Return the [X, Y] coordinate for the center point of the cell that contains the specified text.  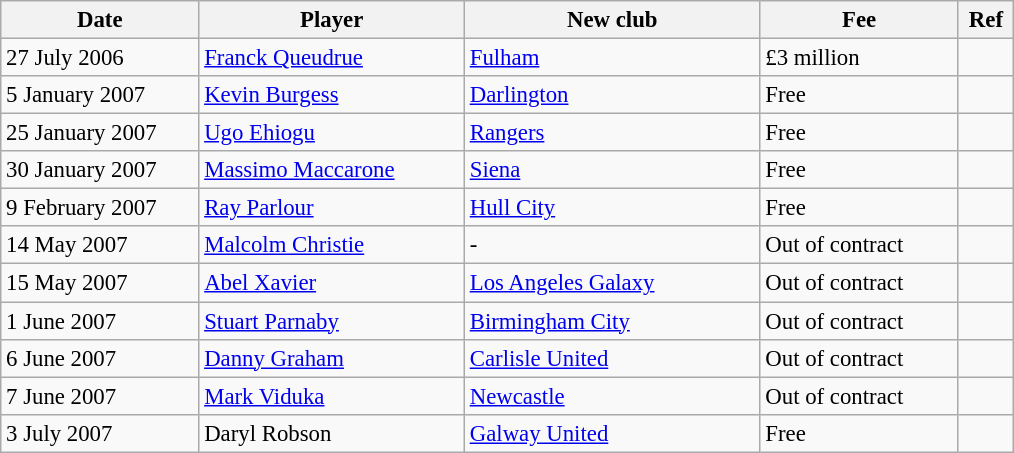
Hull City [612, 208]
Stuart Parnaby [332, 321]
Fulham [612, 58]
Player [332, 20]
1 June 2007 [100, 321]
Massimo Maccarone [332, 170]
30 January 2007 [100, 170]
Los Angeles Galaxy [612, 283]
Fee [859, 20]
14 May 2007 [100, 245]
25 January 2007 [100, 133]
£3 million [859, 58]
New club [612, 20]
Galway United [612, 433]
7 June 2007 [100, 396]
27 July 2006 [100, 58]
Date [100, 20]
3 July 2007 [100, 433]
Darlington [612, 95]
Kevin Burgess [332, 95]
5 January 2007 [100, 95]
Abel Xavier [332, 283]
Newcastle [612, 396]
15 May 2007 [100, 283]
Birmingham City [612, 321]
9 February 2007 [100, 208]
Malcolm Christie [332, 245]
Rangers [612, 133]
Carlisle United [612, 358]
Ray Parlour [332, 208]
Danny Graham [332, 358]
Ugo Ehiogu [332, 133]
Daryl Robson [332, 433]
6 June 2007 [100, 358]
Mark Viduka [332, 396]
Siena [612, 170]
Franck Queudrue [332, 58]
Ref [986, 20]
- [612, 245]
